For the text-containing cell, return its midpoint in [x, y] coordinate format. 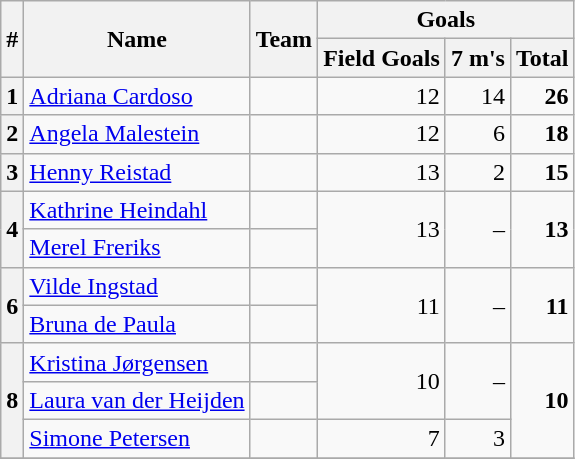
14 [478, 96]
Henny Reistad [137, 172]
Kathrine Heindahl [137, 210]
7 m's [478, 58]
7 [382, 438]
26 [542, 96]
18 [542, 134]
# [12, 39]
4 [12, 229]
Merel Freriks [137, 248]
Total [542, 58]
Adriana Cardoso [137, 96]
Goals [446, 20]
Name [137, 39]
Team [284, 39]
Simone Petersen [137, 438]
8 [12, 400]
Field Goals [382, 58]
Bruna de Paula [137, 324]
1 [12, 96]
Kristina Jørgensen [137, 362]
Laura van der Heijden [137, 400]
Angela Malestein [137, 134]
Vilde Ingstad [137, 286]
15 [542, 172]
